Provide the (x, y) coordinate of the cell's center where the given text is located.  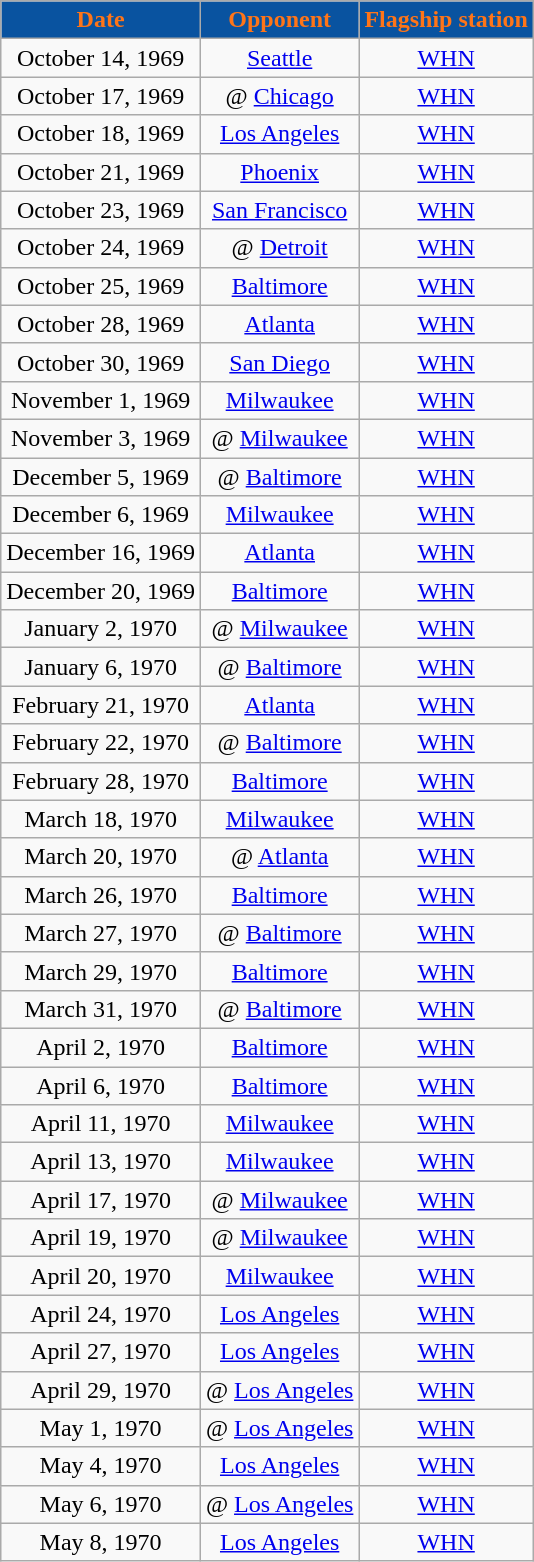
April 27, 1970 (101, 1352)
@ Chicago (279, 96)
October 28, 1969 (101, 324)
October 23, 1969 (101, 210)
San Francisco (279, 210)
November 1, 1969 (101, 400)
Phoenix (279, 172)
December 6, 1969 (101, 515)
February 28, 1970 (101, 781)
@ Atlanta (279, 857)
Seattle (279, 58)
March 20, 1970 (101, 857)
December 16, 1969 (101, 553)
April 2, 1970 (101, 1047)
January 6, 1970 (101, 667)
April 20, 1970 (101, 1276)
March 27, 1970 (101, 933)
April 19, 1970 (101, 1238)
March 26, 1970 (101, 895)
February 22, 1970 (101, 743)
April 6, 1970 (101, 1085)
May 8, 1970 (101, 1542)
November 3, 1969 (101, 438)
October 24, 1969 (101, 248)
April 29, 1970 (101, 1390)
February 21, 1970 (101, 705)
October 14, 1969 (101, 58)
Opponent (279, 20)
March 29, 1970 (101, 971)
May 1, 1970 (101, 1428)
December 20, 1969 (101, 591)
March 31, 1970 (101, 1009)
Flagship station (446, 20)
March 18, 1970 (101, 819)
October 18, 1969 (101, 134)
May 4, 1970 (101, 1466)
October 25, 1969 (101, 286)
October 17, 1969 (101, 96)
@ Detroit (279, 248)
San Diego (279, 362)
April 17, 1970 (101, 1200)
January 2, 1970 (101, 629)
Date (101, 20)
October 21, 1969 (101, 172)
December 5, 1969 (101, 477)
April 13, 1970 (101, 1162)
October 30, 1969 (101, 362)
April 24, 1970 (101, 1314)
April 11, 1970 (101, 1124)
May 6, 1970 (101, 1504)
